Scan for the cell matching the given text and deliver its [X, Y] coordinate at center. 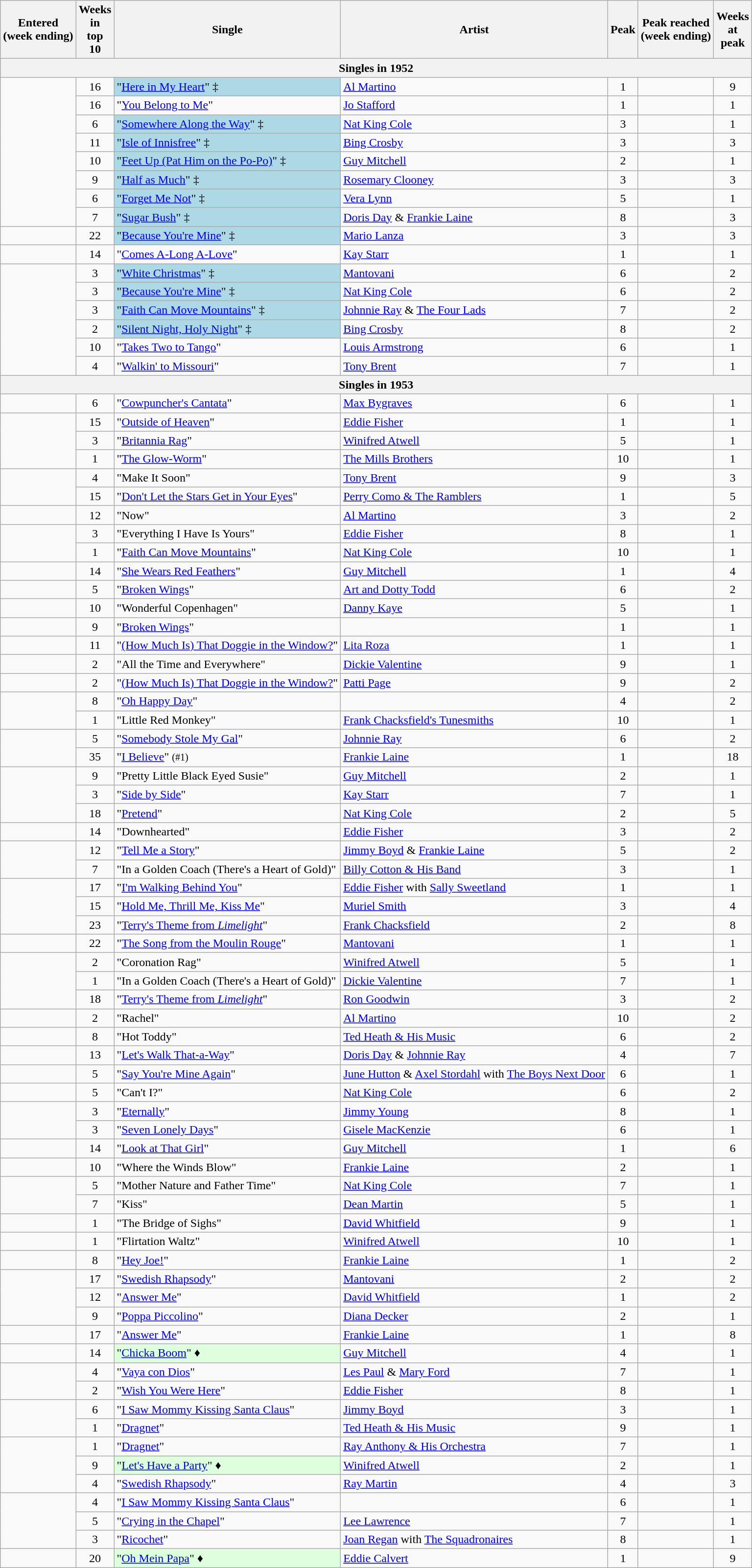
"Pretend" [227, 813]
Patti Page [474, 683]
23 [95, 925]
Single [227, 29]
Vera Lynn [474, 198]
Artist [474, 29]
"Silent Night, Holy Night" ‡ [227, 329]
Doris Day & Frankie Laine [474, 217]
Dean Martin [474, 1204]
"Seven Lonely Days" [227, 1130]
"Here in My Heart" ‡ [227, 87]
Jimmy Young [474, 1111]
"She Wears Red Feathers" [227, 571]
The Mills Brothers [474, 459]
Johnnie Ray & The Four Lads [474, 310]
"Mother Nature and Father Time" [227, 1186]
"Kiss" [227, 1204]
"I Believe" (#1) [227, 757]
"Side by Side" [227, 794]
"Let's Have a Party" ♦ [227, 1465]
"Somewhere Along the Way" ‡ [227, 124]
"The Song from the Moulin Rouge" [227, 944]
"Oh Happy Day" [227, 701]
"Outside of Heaven" [227, 422]
Danny Kaye [474, 608]
"Let's Walk That-a-Way" [227, 1055]
Rosemary Clooney [474, 180]
"Faith Can Move Mountains" [227, 552]
20 [95, 1558]
"Wish You Were Here" [227, 1390]
"Takes Two to Tango" [227, 347]
Jo Stafford [474, 105]
"Can't I?" [227, 1092]
Ron Goodwin [474, 999]
Ray Martin [474, 1484]
"Look at That Girl" [227, 1148]
"Chicka Boom" ♦ [227, 1353]
Lee Lawrence [474, 1521]
Perry Como & The Ramblers [474, 496]
Les Paul & Mary Ford [474, 1372]
"All the Time and Everywhere" [227, 664]
"Vaya con Dios" [227, 1372]
Frank Chacksfield's Tunesmiths [474, 720]
"White Christmas" ‡ [227, 273]
35 [95, 757]
Peak [623, 29]
"Feet Up (Pat Him on the Po-Po)" ‡ [227, 161]
"Say You're Mine Again" [227, 1074]
June Hutton & Axel Stordahl with The Boys Next Door [474, 1074]
"Rachel" [227, 1018]
"Everything I Have Is Yours" [227, 533]
Lita Roza [474, 646]
"Downhearted" [227, 831]
Frank Chacksfield [474, 925]
Johnnie Ray [474, 738]
"Where the Winds Blow" [227, 1167]
"Isle of Innisfree" ‡ [227, 142]
Diana Decker [474, 1316]
"Crying in the Chapel" [227, 1521]
Joan Regan with The Squadronaires [474, 1540]
"Sugar Bush" ‡ [227, 217]
"Faith Can Move Mountains" ‡ [227, 310]
Entered(week ending) [38, 29]
Singles in 1953 [376, 385]
"Coronation Rag" [227, 962]
"Little Red Monkey" [227, 720]
"Now" [227, 515]
"Half as Much" ‡ [227, 180]
Peak reached(week ending) [676, 29]
Billy Cotton & His Band [474, 869]
"Wonderful Copenhagen" [227, 608]
"You Belong to Me" [227, 105]
Art and Dotty Todd [474, 590]
"Cowpuncher's Cantata" [227, 403]
Louis Armstrong [474, 347]
Doris Day & Johnnie Ray [474, 1055]
"Hey Joe!" [227, 1260]
"Comes A-Long A-Love" [227, 254]
Muriel Smith [474, 906]
Jimmy Boyd & Frankie Laine [474, 850]
Eddie Fisher with Sally Sweetland [474, 888]
"Tell Me a Story" [227, 850]
"Eternally" [227, 1111]
"I'm Walking Behind You" [227, 888]
Jimmy Boyd [474, 1409]
Eddie Calvert [474, 1558]
"Somebody Stole My Gal" [227, 738]
Mario Lanza [474, 235]
"Don't Let the Stars Get in Your Eyes" [227, 496]
"Hot Toddy" [227, 1037]
"Ricochet" [227, 1540]
"Make It Soon" [227, 478]
13 [95, 1055]
"Pretty Little Black Eyed Susie" [227, 776]
Singles in 1952 [376, 68]
"Walkin' to Missouri" [227, 366]
Max Bygraves [474, 403]
"The Bridge of Sighs" [227, 1223]
Ray Anthony & His Orchestra [474, 1446]
"Hold Me, Thrill Me, Kiss Me" [227, 906]
"Flirtation Waltz" [227, 1242]
Gisele MacKenzie [474, 1130]
"Poppa Piccolino" [227, 1316]
"Britannia Rag" [227, 440]
"The Glow-Worm" [227, 459]
"Oh Mein Papa" ♦ [227, 1558]
Weeksintop10 [95, 29]
"Forget Me Not" ‡ [227, 198]
Weeksatpeak [733, 29]
